Output the (X, Y) coordinate of the center of the cell containing the given text.  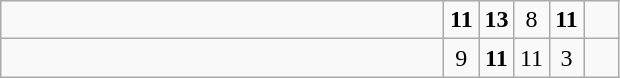
3 (566, 58)
9 (462, 58)
13 (496, 20)
8 (532, 20)
